Capture the cell that displays the provided text and extract its (X, Y) central coordinate. 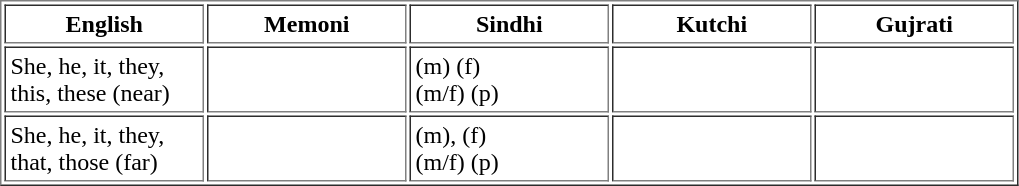
(m) (f) (m/f) (p) (510, 79)
Kutchi (712, 24)
She, he, it, they, that, those (far) (104, 149)
She, he, it, they, this, these (near) (104, 79)
(m), (f) (m/f) (p) (510, 149)
Gujrati (914, 24)
Sindhi (510, 24)
English (104, 24)
Memoni (307, 24)
